Extract the (X, Y) coordinate from the center of the cell holding the provided text.  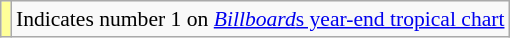
Indicates number 1 on Billboards year-end tropical chart (260, 19)
